Find where the given text appears and provide that cell's center as (x, y) coordinate. 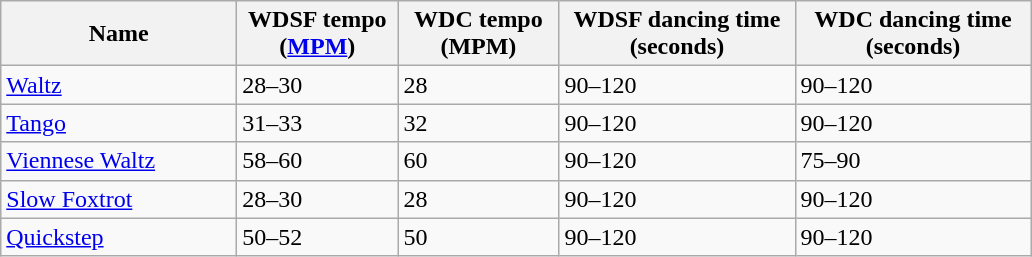
31–33 (318, 123)
Tango (119, 123)
WDSF dancing time (seconds) (677, 34)
50–52 (318, 237)
Name (119, 34)
58–60 (318, 161)
Waltz (119, 85)
75–90 (913, 161)
Quickstep (119, 237)
WDSF tempo (MPM) (318, 34)
Slow Foxtrot (119, 199)
60 (478, 161)
32 (478, 123)
Viennese Waltz (119, 161)
WDC dancing time (seconds) (913, 34)
50 (478, 237)
WDC tempo (MPM) (478, 34)
